Pinpoint the cell where the given text exists, returning its (X, Y) midpoint coordinate. 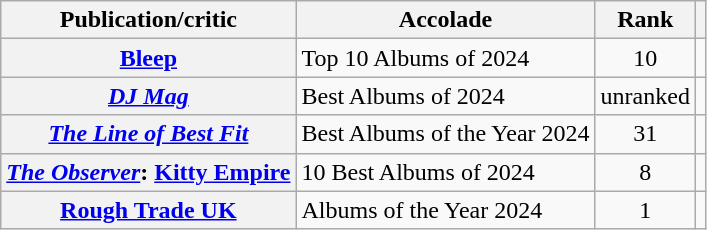
10 Best Albums of 2024 (446, 172)
unranked (645, 96)
DJ Mag (148, 96)
31 (645, 134)
10 (645, 58)
Bleep (148, 58)
Best Albums of 2024 (446, 96)
Publication/critic (148, 20)
1 (645, 210)
8 (645, 172)
Best Albums of the Year 2024 (446, 134)
Accolade (446, 20)
The Observer: Kitty Empire (148, 172)
Rank (645, 20)
Rough Trade UK (148, 210)
Top 10 Albums of 2024 (446, 58)
The Line of Best Fit (148, 134)
Albums of the Year 2024 (446, 210)
